Determine the [X, Y] coordinate at the center of the cell enclosing the given text.  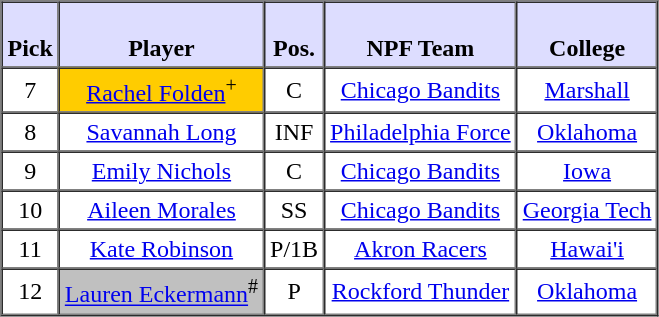
Lauren Eckermann# [162, 292]
College [588, 35]
10 [30, 210]
Philadelphia Force [420, 132]
Player [162, 35]
Pos. [294, 35]
Rachel Folden+ [162, 90]
11 [30, 250]
12 [30, 292]
Savannah Long [162, 132]
Marshall [588, 90]
Rockford Thunder [420, 292]
P [294, 292]
P/1B [294, 250]
Hawai'i [588, 250]
Kate Robinson [162, 250]
Emily Nichols [162, 172]
Aileen Morales [162, 210]
Pick [30, 35]
7 [30, 90]
Georgia Tech [588, 210]
Akron Racers [420, 250]
NPF Team [420, 35]
INF [294, 132]
Iowa [588, 172]
9 [30, 172]
SS [294, 210]
8 [30, 132]
